Scan for the cell matching the given text and deliver its [x, y] coordinate at center. 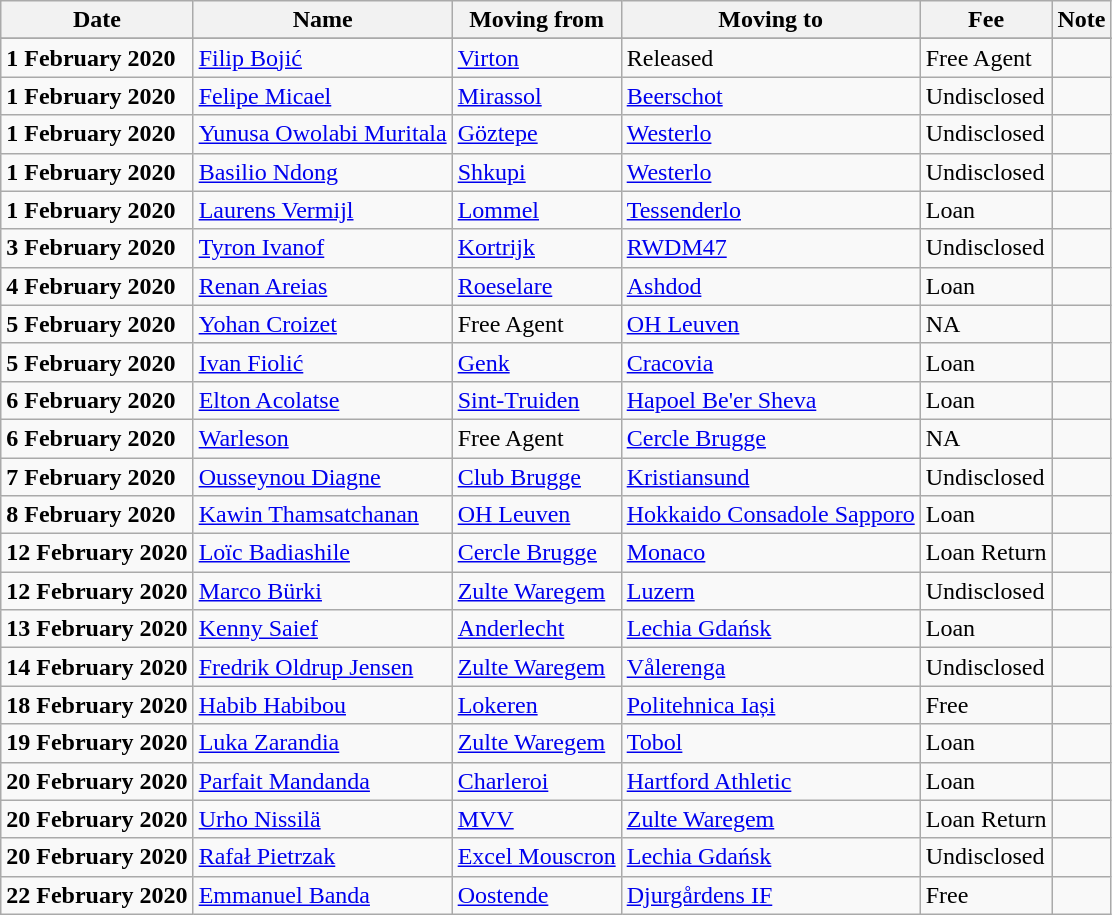
Yunusa Owolabi Muritala [322, 134]
Göztepe [536, 134]
Tyron Ivanof [322, 248]
Name [322, 20]
7 February 2020 [97, 477]
Lokeren [536, 705]
Anderlecht [536, 629]
Kristiansund [770, 477]
Basilio Ndong [322, 172]
Kortrijk [536, 248]
Luzern [770, 591]
Urho Nissilä [322, 819]
Tobol [770, 743]
Ivan Fiolić [322, 362]
Parfait Mandanda [322, 781]
Date [97, 20]
Luka Zarandia [322, 743]
Politehnica Iași [770, 705]
Charleroi [536, 781]
19 February 2020 [97, 743]
Renan Areias [322, 286]
4 February 2020 [97, 286]
22 February 2020 [97, 895]
Ousseynou Diagne [322, 477]
Ashdod [770, 286]
Hartford Athletic [770, 781]
Genk [536, 362]
Released [770, 58]
Habib Habibou [322, 705]
Felipe Micael [322, 96]
Warleson [322, 438]
Filip Bojić [322, 58]
Moving from [536, 20]
Vålerenga [770, 667]
Shkupi [536, 172]
8 February 2020 [97, 515]
Laurens Vermijl [322, 210]
Tessenderlo [770, 210]
Moving to [770, 20]
Note [1082, 20]
Cracovia [770, 362]
3 February 2020 [97, 248]
Loïc Badiashile [322, 553]
Kenny Saief [322, 629]
Hapoel Be'er Sheva [770, 400]
Yohan Croizet [322, 324]
Hokkaido Consadole Sapporo [770, 515]
Rafał Pietrzak [322, 857]
Oostende [536, 895]
Fredrik Oldrup Jensen [322, 667]
Sint-Truiden [536, 400]
13 February 2020 [97, 629]
Djurgårdens IF [770, 895]
Mirassol [536, 96]
Emmanuel Banda [322, 895]
Beerschot [770, 96]
18 February 2020 [97, 705]
Club Brugge [536, 477]
Elton Acolatse [322, 400]
RWDM47 [770, 248]
14 February 2020 [97, 667]
Fee [986, 20]
MVV [536, 819]
Excel Mouscron [536, 857]
Monaco [770, 553]
Roeselare [536, 286]
Kawin Thamsatchanan [322, 515]
Lommel [536, 210]
Marco Bürki [322, 591]
Virton [536, 58]
